Pinpoint the cell where the given text exists, returning its (X, Y) midpoint coordinate. 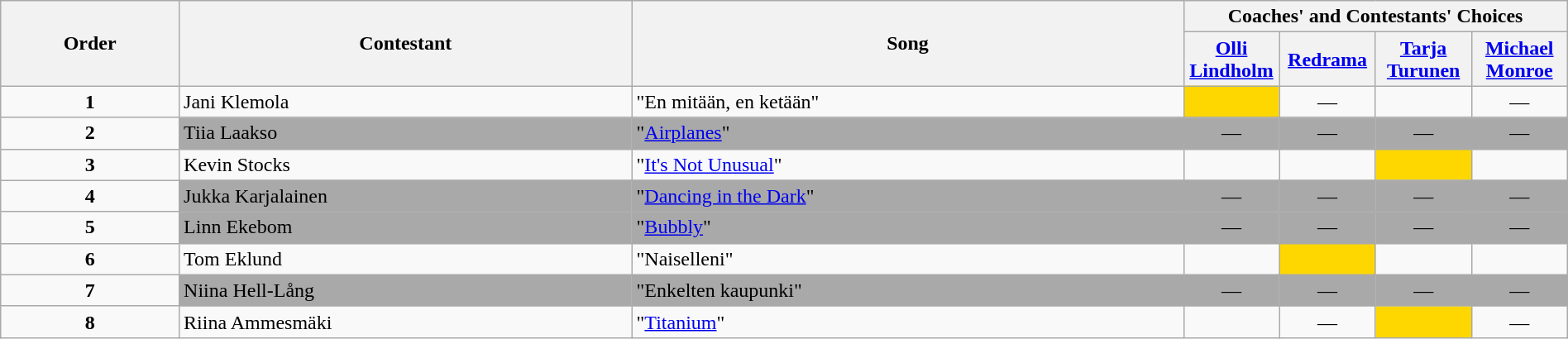
"It's Not Unusual" (908, 165)
"Enkelten kaupunki" (908, 290)
"Dancing in the Dark" (908, 196)
Jukka Karjalainen (405, 196)
Linn Ekebom (405, 227)
"En mitään, en ketään" (908, 102)
7 (90, 290)
Tiia Laakso (405, 133)
"Airplanes" (908, 133)
Tom Eklund (405, 259)
Olli Lindholm (1231, 60)
Tarja Turunen (1423, 60)
"Titanium" (908, 322)
Niina Hell-Lång (405, 290)
Riina Ammesmäki (405, 322)
Michael Monroe (1519, 60)
Kevin Stocks (405, 165)
"Bubbly" (908, 227)
6 (90, 259)
Contestant (405, 43)
1 (90, 102)
Coaches' and Contestants' Choices (1375, 17)
3 (90, 165)
Jani Klemola (405, 102)
Order (90, 43)
5 (90, 227)
8 (90, 322)
Redrama (1327, 60)
4 (90, 196)
"Naiselleni" (908, 259)
Song (908, 43)
2 (90, 133)
